For the text-containing cell, return its midpoint in (X, Y) coordinate format. 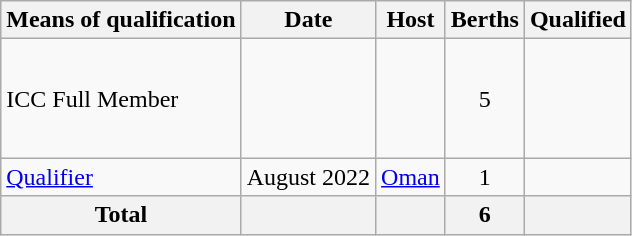
ICC Full Member (121, 98)
5 (484, 98)
6 (484, 215)
Host (411, 20)
Total (121, 215)
1 (484, 177)
Berths (484, 20)
Date (308, 20)
Oman (411, 177)
Means of qualification (121, 20)
August 2022 (308, 177)
Qualified (578, 20)
Qualifier (121, 177)
